Determine the [X, Y] coordinate at the center of the cell enclosing the given text.  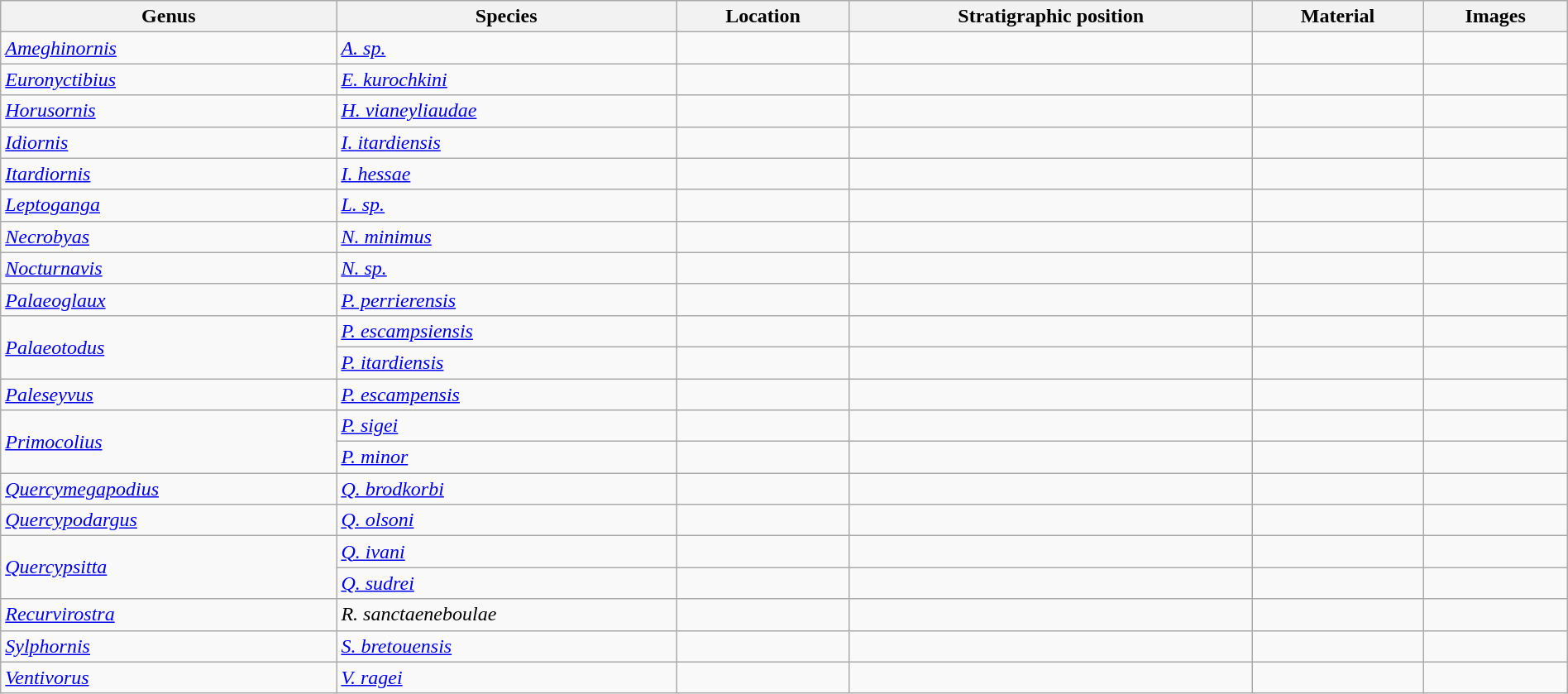
P. itardiensis [506, 362]
E. kurochkini [506, 79]
V. ragei [506, 677]
Palaeotodus [169, 347]
Ventivorus [169, 677]
Horusornis [169, 111]
P. escampensis [506, 395]
I. itardiensis [506, 142]
Species [506, 17]
Location [763, 17]
Nocturnavis [169, 268]
Ameghinornis [169, 48]
Q. sudrei [506, 583]
Quercymegapodius [169, 489]
Itardiornis [169, 174]
Q. brodkorbi [506, 489]
Recurvirostra [169, 615]
N. minimus [506, 237]
Material [1338, 17]
P. sigei [506, 426]
Stratigraphic position [1050, 17]
I. hessae [506, 174]
P. minor [506, 457]
Primocolius [169, 442]
Necrobyas [169, 237]
Quercypsitta [169, 567]
Q. ivani [506, 552]
P. escampsiensis [506, 331]
Sylphornis [169, 646]
Quercypodargus [169, 520]
Genus [169, 17]
Euronyctibius [169, 79]
N. sp. [506, 268]
Idiornis [169, 142]
P. perrierensis [506, 299]
Paleseyvus [169, 395]
Palaeoglaux [169, 299]
H. vianeyliaudae [506, 111]
A. sp. [506, 48]
Q. olsoni [506, 520]
S. bretouensis [506, 646]
Images [1495, 17]
Leptoganga [169, 205]
L. sp. [506, 205]
R. sanctaeneboulae [506, 615]
